Find where the given text appears and provide that cell's center as [X, Y] coordinate. 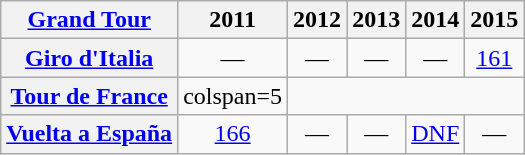
Tour de France [90, 96]
Giro d'Italia [90, 58]
DNF [436, 134]
2014 [436, 20]
2015 [494, 20]
Grand Tour [90, 20]
2013 [376, 20]
Vuelta a España [90, 134]
161 [494, 58]
166 [233, 134]
2011 [233, 20]
colspan=5 [233, 96]
2012 [318, 20]
